Find where the given text appears and provide that cell's center as [x, y] coordinate. 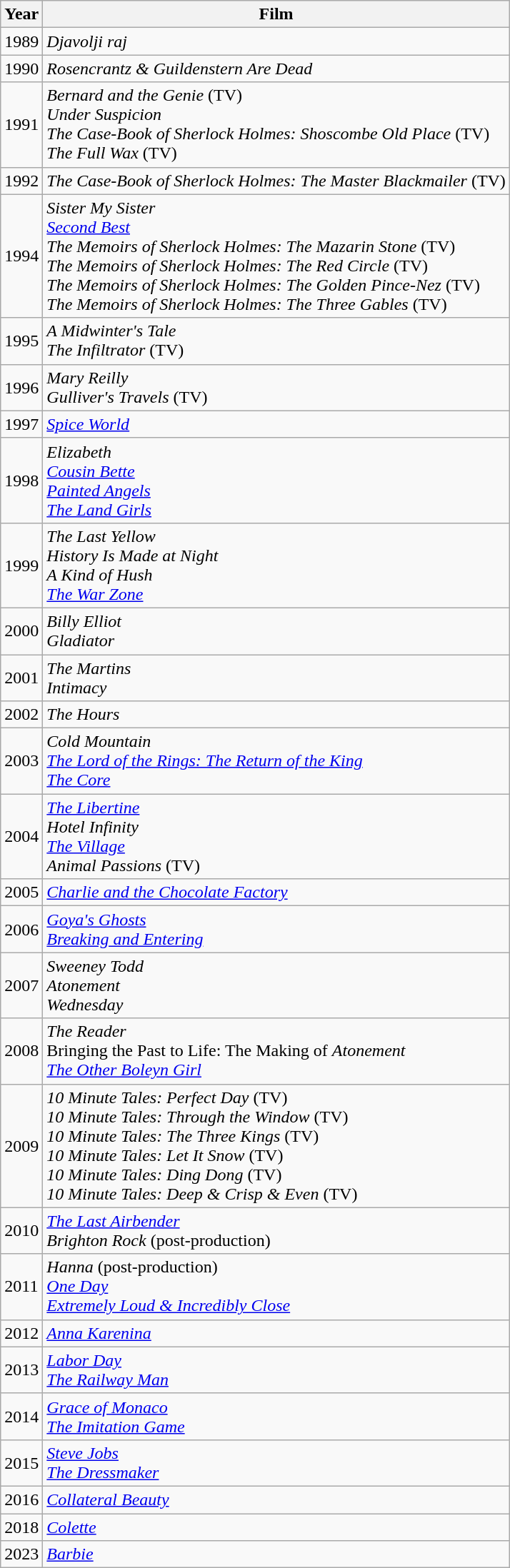
2023 [21, 1554]
1989 [21, 41]
Goya's GhostsBreaking and Entering [276, 930]
Sweeney ToddAtonementWednesday [276, 985]
2006 [21, 930]
1992 [21, 181]
1996 [21, 387]
Cold MountainThe Lord of the Rings: The Return of the KingThe Core [276, 761]
Collateral Beauty [276, 1499]
Charlie and the Chocolate Factory [276, 893]
1999 [21, 566]
The ReaderBringing the Past to Life: The Making of AtonementThe Other Boleyn Girl [276, 1051]
2015 [21, 1462]
Colette [276, 1527]
The MartinsIntimacy [276, 677]
2013 [21, 1370]
The Hours [276, 715]
Hanna (post-production)One Day Extremely Loud & Incredibly Close [276, 1287]
2007 [21, 985]
ElizabethCousin BettePainted AngelsThe Land Girls [276, 480]
1995 [21, 341]
The Case-Book of Sherlock Holmes: The Master Blackmailer (TV) [276, 181]
2004 [21, 837]
Grace of MonacoThe Imitation Game [276, 1417]
Bernard and the Genie (TV)Under SuspicionThe Case-Book of Sherlock Holmes: Shoscombe Old Place (TV)The Full Wax (TV) [276, 124]
2008 [21, 1051]
The Last YellowHistory Is Made at NightA Kind of HushThe War Zone [276, 566]
2016 [21, 1499]
2011 [21, 1287]
Spice World [276, 424]
2010 [21, 1231]
1994 [21, 256]
2005 [21, 893]
Rosencrantz & Guildenstern Are Dead [276, 69]
Film [276, 14]
Anna Karenina [276, 1333]
The LibertineHotel InfinityThe VillageAnimal Passions (TV) [276, 837]
Djavolji raj [276, 41]
Labor DayThe Railway Man [276, 1370]
2002 [21, 715]
2000 [21, 631]
2014 [21, 1417]
Year [21, 14]
1997 [21, 424]
Steve JobsThe Dressmaker [276, 1462]
The Last AirbenderBrighton Rock (post-production) [276, 1231]
2003 [21, 761]
2012 [21, 1333]
1991 [21, 124]
1990 [21, 69]
2001 [21, 677]
2018 [21, 1527]
Barbie [276, 1554]
Billy ElliotGladiator [276, 631]
2009 [21, 1145]
A Midwinter's TaleThe Infiltrator (TV) [276, 341]
1998 [21, 480]
Mary ReillyGulliver's Travels (TV) [276, 387]
